Extract the (X, Y) coordinate from the center of the cell holding the provided text.  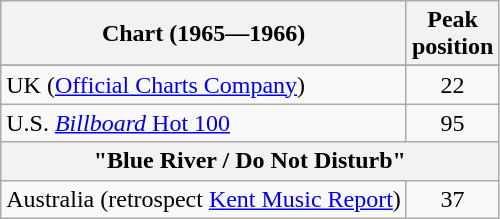
Chart (1965—1966) (204, 34)
Australia (retrospect Kent Music Report) (204, 199)
U.S. Billboard Hot 100 (204, 123)
"Blue River / Do Not Disturb" (250, 161)
37 (452, 199)
22 (452, 85)
UK (Official Charts Company) (204, 85)
Peakposition (452, 34)
95 (452, 123)
